Provide the [x, y] coordinate of the cell's center where the given text is located.  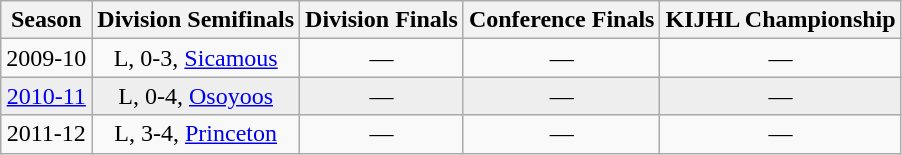
Division Finals [382, 20]
KIJHL Championship [780, 20]
Season [46, 20]
2011-12 [46, 134]
2010-11 [46, 96]
Conference Finals [562, 20]
L, 0-3, Sicamous [196, 58]
L, 0-4, Osoyoos [196, 96]
2009-10 [46, 58]
Division Semifinals [196, 20]
L, 3-4, Princeton [196, 134]
